From the cell containing the given text, extract its center point as (X, Y) coordinate. 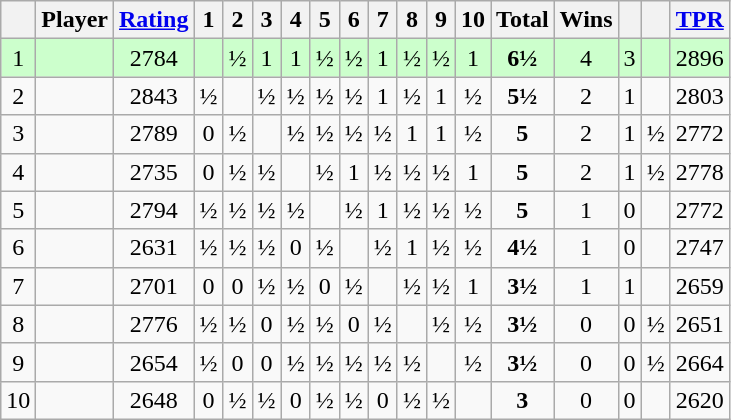
Wins (586, 20)
Player (75, 20)
5½ (523, 96)
2776 (154, 324)
2784 (154, 58)
Rating (154, 20)
2778 (700, 172)
2659 (700, 286)
2654 (154, 362)
2664 (700, 362)
2648 (154, 400)
Total (523, 20)
4½ (523, 248)
2651 (700, 324)
2803 (700, 96)
2735 (154, 172)
2620 (700, 400)
6½ (523, 58)
2843 (154, 96)
TPR (700, 20)
2794 (154, 210)
2701 (154, 286)
2747 (700, 248)
2896 (700, 58)
2631 (154, 248)
2789 (154, 134)
